Detect which cell encompasses the target text, then output its (x, y) center coordinate. 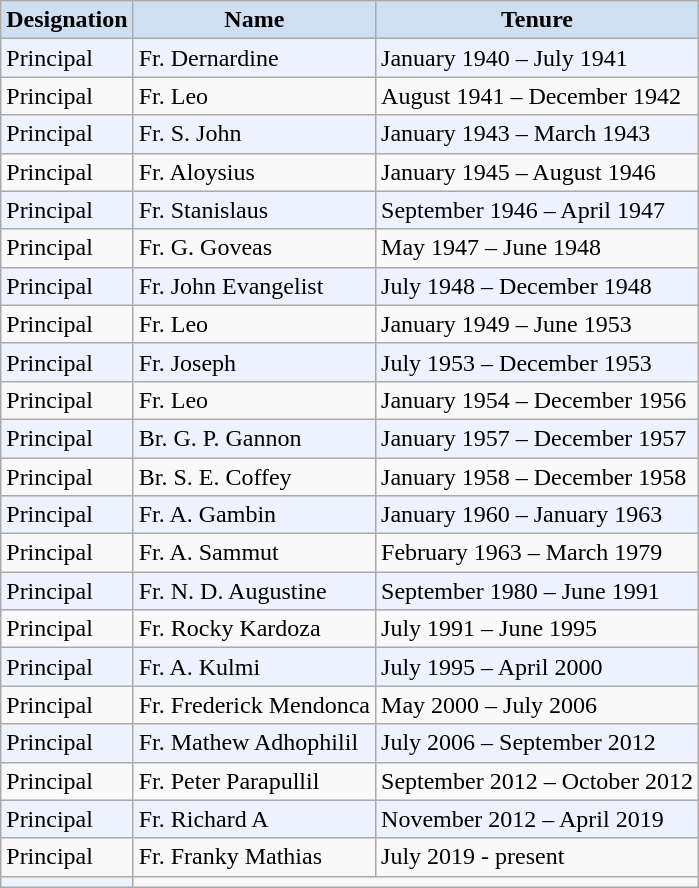
Fr. G. Goveas (254, 248)
Fr. Stanislaus (254, 210)
Tenure (538, 20)
July 2019 - present (538, 857)
July 1991 – June 1995 (538, 629)
January 1957 – December 1957 (538, 438)
Name (254, 20)
Fr. Frederick Mendonca (254, 705)
January 1958 – December 1958 (538, 477)
May 1947 – June 1948 (538, 248)
Fr. A. Gambin (254, 515)
September 2012 – October 2012 (538, 781)
Br. G. P. Gannon (254, 438)
January 1940 – July 1941 (538, 58)
May 2000 – July 2006 (538, 705)
Fr. Mathew Adhophilil (254, 743)
Fr. Aloysius (254, 172)
February 1963 – March 1979 (538, 553)
Fr. A. Kulmi (254, 667)
July 2006 – September 2012 (538, 743)
September 1980 – June 1991 (538, 591)
Fr. Joseph (254, 362)
January 1949 – June 1953 (538, 324)
Fr. John Evangelist (254, 286)
Fr. Franky Mathias (254, 857)
Fr. A. Sammut (254, 553)
January 1945 – August 1946 (538, 172)
July 1995 – April 2000 (538, 667)
November 2012 – April 2019 (538, 819)
July 1953 – December 1953 (538, 362)
Designation (67, 20)
Fr. Dernardine (254, 58)
January 1943 – March 1943 (538, 134)
Fr. N. D. Augustine (254, 591)
August 1941 – December 1942 (538, 96)
September 1946 – April 1947 (538, 210)
Br. S. E. Coffey (254, 477)
January 1960 – January 1963 (538, 515)
January 1954 – December 1956 (538, 400)
Fr. Rocky Kardoza (254, 629)
Fr. Richard A (254, 819)
Fr. S. John (254, 134)
Fr. Peter Parapullil (254, 781)
July 1948 – December 1948 (538, 286)
